Provide the (x, y) coordinate of the cell's center where the given text is located.  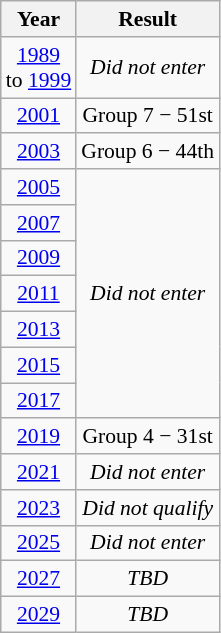
2023 (38, 508)
2017 (38, 401)
2013 (38, 330)
2027 (38, 579)
2021 (38, 472)
2011 (38, 294)
Group 6 − 44th (148, 152)
Year (38, 19)
Group 4 − 31st (148, 437)
Group 7 − 51st (148, 116)
2025 (38, 543)
2029 (38, 615)
2009 (38, 258)
Result (148, 19)
2003 (38, 152)
2001 (38, 116)
2015 (38, 365)
1989to 1999 (38, 68)
2005 (38, 187)
2007 (38, 223)
Did not qualify (148, 508)
2019 (38, 437)
